Output the (x, y) coordinate of the center of the cell containing the given text.  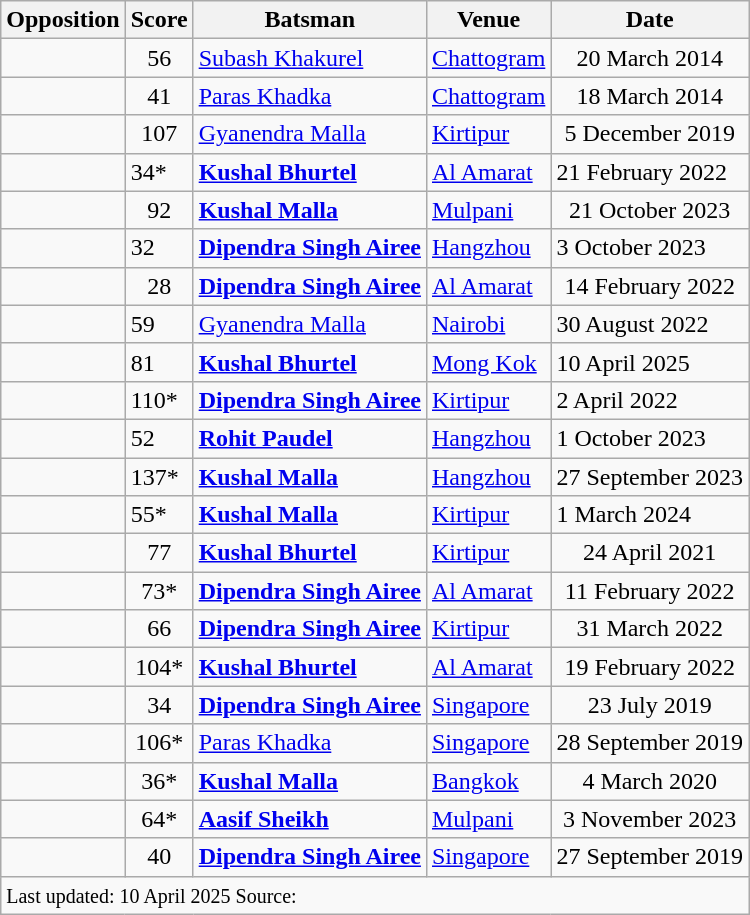
23 July 2019 (650, 705)
Rohit Paudel (310, 438)
73* (159, 591)
Bangkok (488, 781)
Opposition (63, 20)
34 (159, 705)
24 April 2021 (650, 553)
81 (159, 362)
36* (159, 781)
28 (159, 286)
40 (159, 857)
5 December 2019 (650, 134)
27 September 2019 (650, 857)
Date (650, 20)
107 (159, 134)
66 (159, 629)
64* (159, 819)
55* (159, 515)
Batsman (310, 20)
34* (159, 172)
41 (159, 96)
4 March 2020 (650, 781)
31 March 2022 (650, 629)
3 November 2023 (650, 819)
Subash Khakurel (310, 58)
11 February 2022 (650, 591)
30 August 2022 (650, 324)
3 October 2023 (650, 248)
10 April 2025 (650, 362)
20 March 2014 (650, 58)
Venue (488, 20)
28 September 2019 (650, 743)
1 March 2024 (650, 515)
106* (159, 743)
14 February 2022 (650, 286)
Score (159, 20)
92 (159, 210)
Last updated: 10 April 2025 Source: (375, 895)
Nairobi (488, 324)
59 (159, 324)
77 (159, 553)
27 September 2023 (650, 477)
104* (159, 667)
2 April 2022 (650, 400)
18 March 2014 (650, 96)
32 (159, 248)
Mong Kok (488, 362)
56 (159, 58)
21 October 2023 (650, 210)
52 (159, 438)
19 February 2022 (650, 667)
Aasif Sheikh (310, 819)
137* (159, 477)
110* (159, 400)
1 October 2023 (650, 438)
21 February 2022 (650, 172)
